Output the (x, y) coordinate of the center of the cell containing the given text.  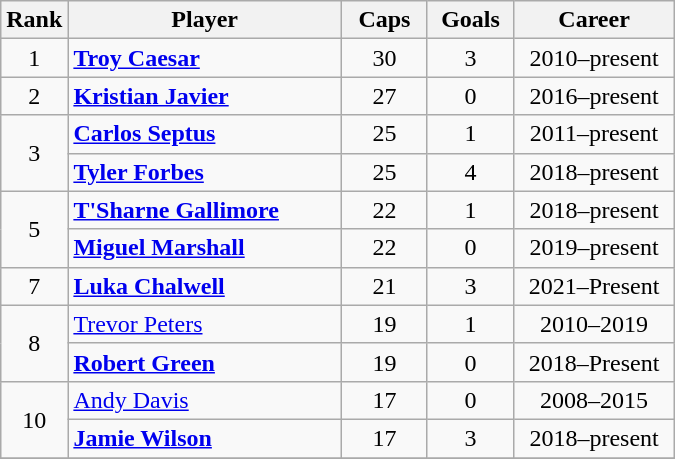
Robert Green (205, 362)
Jamie Wilson (205, 438)
5 (34, 229)
Goals (470, 20)
27 (384, 96)
7 (34, 286)
2016–present (594, 96)
T'Sharne Gallimore (205, 210)
Rank (34, 20)
Caps (384, 20)
2 (34, 96)
2021–Present (594, 286)
30 (384, 58)
2010–2019 (594, 324)
Tyler Forbes (205, 172)
Player (205, 20)
Miguel Marshall (205, 248)
8 (34, 343)
21 (384, 286)
Luka Chalwell (205, 286)
10 (34, 419)
Trevor Peters (205, 324)
2008–2015 (594, 400)
Career (594, 20)
Troy Caesar (205, 58)
Andy Davis (205, 400)
Carlos Septus (205, 134)
2018–Present (594, 362)
Kristian Javier (205, 96)
4 (470, 172)
2011–present (594, 134)
2019–present (594, 248)
2010–present (594, 58)
